Find where the given text appears and provide that cell's center as (X, Y) coordinate. 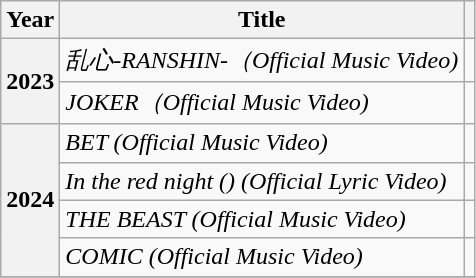
COMIC (Official Music Video) (262, 257)
Title (262, 20)
JOKER（Official Music Video) (262, 102)
BET (Official Music Video) (262, 143)
THE BEAST (Official Music Video) (262, 219)
2023 (30, 82)
2024 (30, 200)
In the red night () (Official Lyric Video) (262, 181)
乱心-RANSHIN-（Official Music Video) (262, 60)
Year (30, 20)
